For the text-containing cell, return its midpoint in (X, Y) coordinate format. 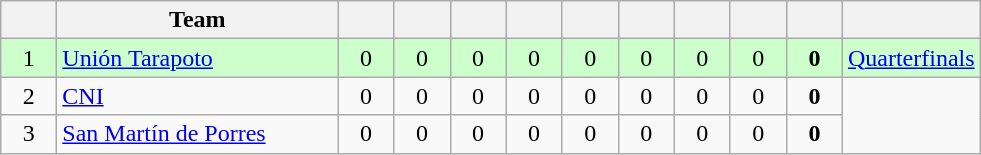
Quarterfinals (911, 58)
CNI (198, 96)
2 (29, 96)
Unión Tarapoto (198, 58)
3 (29, 134)
1 (29, 58)
San Martín de Porres (198, 134)
Team (198, 20)
